Determine the [X, Y] coordinate at the center of the cell enclosing the given text.  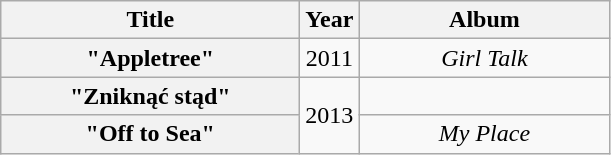
Album [484, 20]
Girl Talk [484, 58]
Year [330, 20]
My Place [484, 134]
2013 [330, 115]
"Zniknąć stąd" [150, 96]
"Off to Sea" [150, 134]
"Appletree" [150, 58]
2011 [330, 58]
Title [150, 20]
